From the cell containing the given text, extract its center point as (X, Y) coordinate. 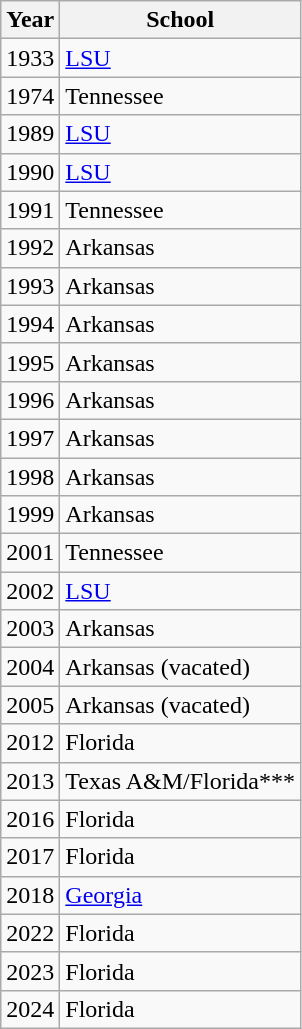
2005 (30, 705)
2004 (30, 667)
1993 (30, 286)
2023 (30, 971)
2017 (30, 857)
1997 (30, 438)
Texas A&M/Florida*** (180, 781)
1989 (30, 134)
2018 (30, 895)
2002 (30, 591)
2003 (30, 629)
2024 (30, 1009)
1974 (30, 96)
Georgia (180, 895)
1994 (30, 324)
1933 (30, 58)
2001 (30, 553)
School (180, 20)
2022 (30, 933)
1998 (30, 477)
1992 (30, 248)
1999 (30, 515)
2012 (30, 743)
2016 (30, 819)
1990 (30, 172)
1996 (30, 400)
1991 (30, 210)
1995 (30, 362)
2013 (30, 781)
Year (30, 20)
